Pinpoint the cell where the given text exists, returning its (X, Y) midpoint coordinate. 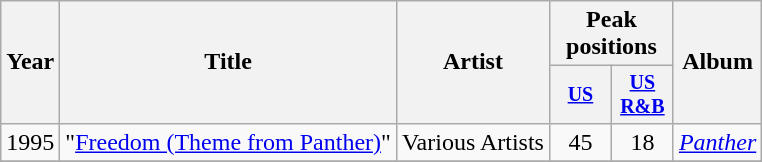
USR&B (642, 94)
18 (642, 142)
1995 (30, 142)
Artist (472, 62)
45 (580, 142)
Album (717, 62)
Peak positions (611, 34)
"Freedom (Theme from Panther)" (228, 142)
Various Artists (472, 142)
Year (30, 62)
US (580, 94)
Title (228, 62)
Panther (717, 142)
